Determine the (X, Y) coordinate at the center of the cell enclosing the given text.  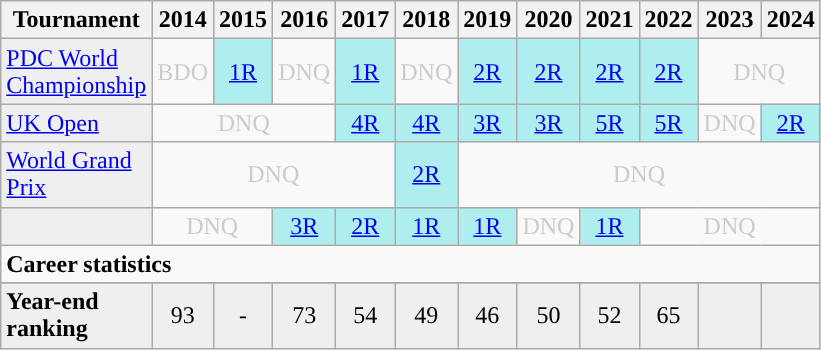
2016 (304, 20)
UK Open (76, 123)
2023 (730, 20)
Tournament (76, 20)
2024 (790, 20)
2018 (426, 20)
93 (183, 316)
World Grand Prix (76, 174)
46 (488, 316)
54 (366, 316)
2014 (183, 20)
65 (668, 316)
Year-end ranking (76, 316)
52 (610, 316)
50 (548, 316)
73 (304, 316)
2020 (548, 20)
BDO (183, 72)
2021 (610, 20)
49 (426, 316)
PDC World Championship (76, 72)
Career statistics (410, 264)
2019 (488, 20)
2015 (244, 20)
2022 (668, 20)
2017 (366, 20)
- (244, 316)
